Search for the cell housing the specified text and yield its (x, y) center coordinate. 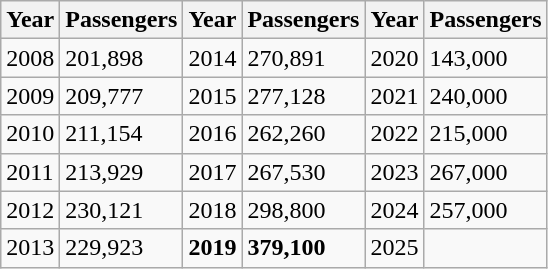
2022 (394, 134)
229,923 (122, 248)
143,000 (486, 58)
277,128 (304, 96)
201,898 (122, 58)
2014 (212, 58)
2019 (212, 248)
240,000 (486, 96)
2018 (212, 210)
379,100 (304, 248)
2020 (394, 58)
2013 (30, 248)
2024 (394, 210)
267,000 (486, 172)
230,121 (122, 210)
211,154 (122, 134)
2021 (394, 96)
2011 (30, 172)
213,929 (122, 172)
2025 (394, 248)
2008 (30, 58)
262,260 (304, 134)
270,891 (304, 58)
267,530 (304, 172)
257,000 (486, 210)
2010 (30, 134)
298,800 (304, 210)
2016 (212, 134)
2015 (212, 96)
2023 (394, 172)
215,000 (486, 134)
2012 (30, 210)
2009 (30, 96)
209,777 (122, 96)
2017 (212, 172)
